Pinpoint the cell where the given text exists, returning its [X, Y] midpoint coordinate. 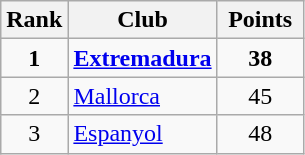
Rank [34, 20]
Club [142, 20]
1 [34, 58]
Extremadura [142, 58]
Points [260, 20]
2 [34, 96]
Espanyol [142, 134]
48 [260, 134]
3 [34, 134]
45 [260, 96]
38 [260, 58]
Mallorca [142, 96]
